Extract the [X, Y] coordinate from the center of the cell holding the provided text.  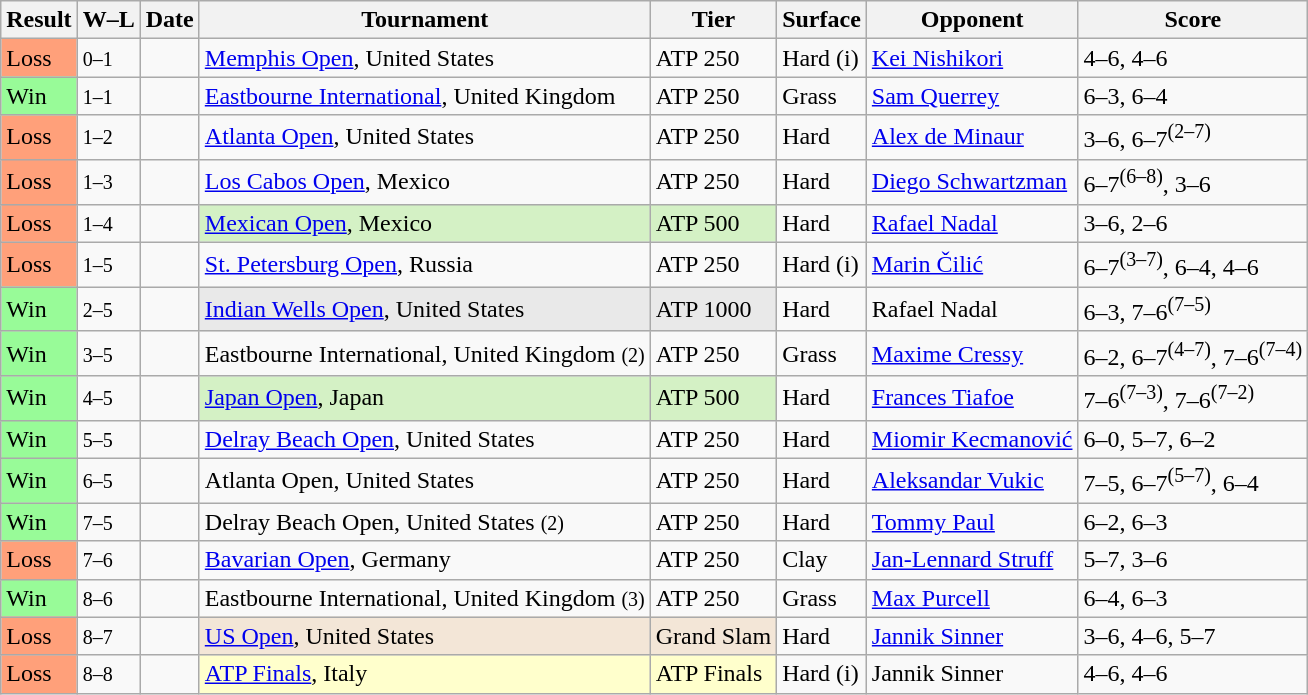
Kei Nishikori [972, 58]
Result [39, 20]
7–5 [108, 522]
Los Cabos Open, Mexico [424, 182]
3–6, 2–6 [1193, 223]
Delray Beach Open, United States (2) [424, 522]
2–5 [108, 310]
Tommy Paul [972, 522]
1–3 [108, 182]
6–5 [108, 480]
Alex de Minaur [972, 138]
Diego Schwartzman [972, 182]
Max Purcell [972, 598]
Score [1193, 20]
1–5 [108, 264]
3–6, 4–6, 5–7 [1193, 636]
Date [170, 20]
Bavarian Open, Germany [424, 560]
0–1 [108, 58]
US Open, United States [424, 636]
6–0, 5–7, 6–2 [1193, 439]
Mexican Open, Mexico [424, 223]
6–3, 7–6(7–5) [1193, 310]
6–7(6–8), 3–6 [1193, 182]
Frances Tiafoe [972, 398]
4–5 [108, 398]
8–7 [108, 636]
6–2, 6–3 [1193, 522]
Opponent [972, 20]
Eastbourne International, United Kingdom (2) [424, 354]
1–4 [108, 223]
Tournament [424, 20]
Indian Wells Open, United States [424, 310]
8–6 [108, 598]
Aleksandar Vukic [972, 480]
Clay [822, 560]
6–2, 6–7(4–7), 7–6(7–4) [1193, 354]
3–6, 6–7(2–7) [1193, 138]
Marin Čilić [972, 264]
7–6 [108, 560]
Sam Querrey [972, 96]
5–5 [108, 439]
6–4, 6–3 [1193, 598]
St. Petersburg Open, Russia [424, 264]
6–3, 6–4 [1193, 96]
ATP Finals [713, 674]
ATP 1000 [713, 310]
1–1 [108, 96]
Tier [713, 20]
Surface [822, 20]
5–7, 3–6 [1193, 560]
Grand Slam [713, 636]
Delray Beach Open, United States [424, 439]
Eastbourne International, United Kingdom [424, 96]
7–5, 6–7(5–7), 6–4 [1193, 480]
6–7(3–7), 6–4, 4–6 [1193, 264]
ATP Finals, Italy [424, 674]
1–2 [108, 138]
7–6(7–3), 7–6(7–2) [1193, 398]
Eastbourne International, United Kingdom (3) [424, 598]
8–8 [108, 674]
3–5 [108, 354]
Maxime Cressy [972, 354]
Japan Open, Japan [424, 398]
Memphis Open, United States [424, 58]
Jan-Lennard Struff [972, 560]
W–L [108, 20]
Miomir Kecmanović [972, 439]
